Extract the [x, y] coordinate from the center of the cell holding the provided text.  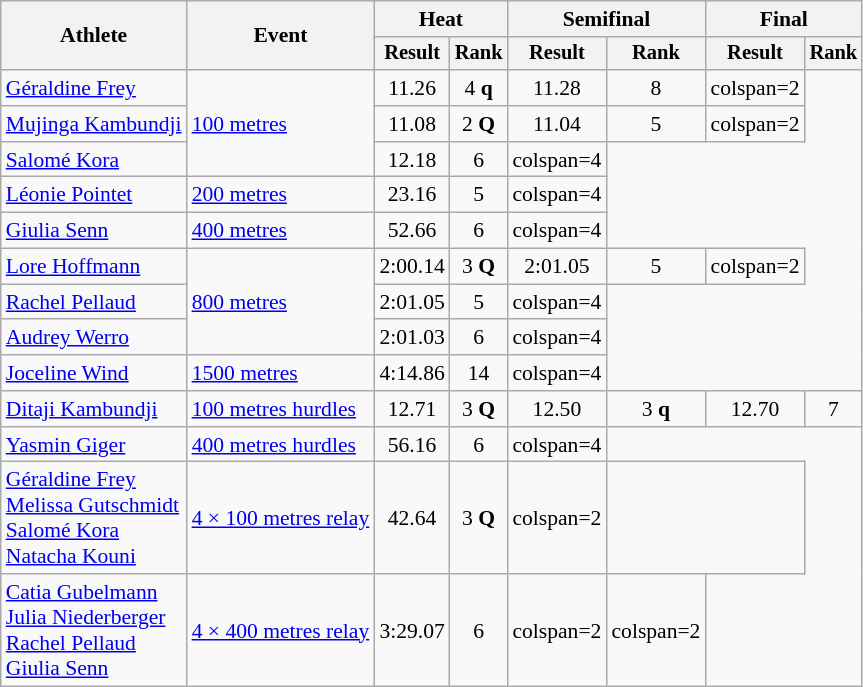
100 metres hurdles [281, 409]
Géraldine FreyMelissa GutschmidtSalomé KoraNatacha Kouni [94, 518]
2:00.14 [412, 267]
4 × 400 metres relay [281, 630]
Lore Hoffmann [94, 267]
12.71 [412, 409]
12.70 [754, 409]
100 metres [281, 124]
11.26 [412, 88]
Heat [440, 19]
3 q [656, 409]
14 [479, 373]
23.16 [412, 195]
4:14.86 [412, 373]
52.66 [412, 231]
Géraldine Frey [94, 88]
Athlete [94, 36]
Giulia Senn [94, 231]
2:01.03 [412, 338]
Semifinal [606, 19]
Audrey Werro [94, 338]
4 × 100 metres relay [281, 518]
11.28 [556, 88]
200 metres [281, 195]
8 [656, 88]
11.04 [556, 124]
400 metres [281, 231]
400 metres hurdles [281, 445]
3:29.07 [412, 630]
Léonie Pointet [94, 195]
12.50 [556, 409]
Rachel Pellaud [94, 302]
Mujinga Kambundji [94, 124]
7 [834, 409]
Yasmin Giger [94, 445]
56.16 [412, 445]
4 q [479, 88]
Catia GubelmannJulia NiederbergerRachel PellaudGiulia Senn [94, 630]
11.08 [412, 124]
2 Q [479, 124]
Joceline Wind [94, 373]
1500 metres [281, 373]
42.64 [412, 518]
Ditaji Kambundji [94, 409]
Final [784, 19]
Event [281, 36]
800 metres [281, 302]
Salomé Kora [94, 160]
12.18 [412, 160]
